Search for the cell housing the specified text and yield its [X, Y] center coordinate. 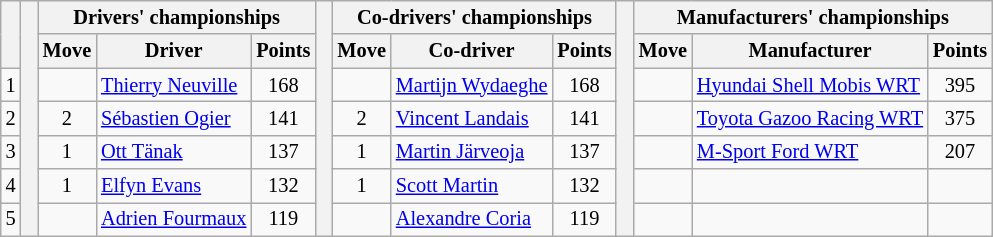
207 [960, 152]
Toyota Gazoo Racing WRT [810, 118]
Alexandre Coria [472, 219]
Manufacturer [810, 51]
Martijn Wydaeghe [472, 85]
Martin Järveoja [472, 152]
Thierry Neuville [174, 85]
375 [960, 118]
Elfyn Evans [174, 186]
Hyundai Shell Mobis WRT [810, 85]
Drivers' championships [177, 17]
4 [11, 186]
Scott Martin [472, 186]
Vincent Landais [472, 118]
Co-drivers' championships [475, 17]
Manufacturers' championships [813, 17]
M-Sport Ford WRT [810, 152]
Co-driver [472, 51]
Driver [174, 51]
Adrien Fourmaux [174, 219]
Sébastien Ogier [174, 118]
5 [11, 219]
395 [960, 85]
Ott Tänak [174, 152]
3 [11, 152]
